Extract the [x, y] coordinate from the center of the cell holding the provided text.  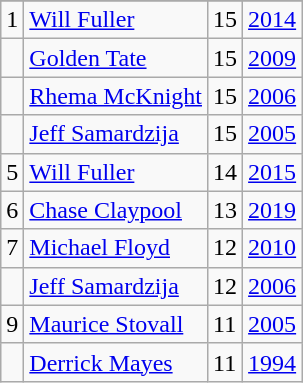
1 [12, 20]
6 [12, 210]
Maurice Stovall [116, 324]
Golden Tate [116, 58]
7 [12, 248]
2014 [272, 20]
Michael Floyd [116, 248]
2010 [272, 248]
2019 [272, 210]
Rhema McKnight [116, 96]
13 [226, 210]
2015 [272, 172]
1994 [272, 362]
Derrick Mayes [116, 362]
2009 [272, 58]
5 [12, 172]
14 [226, 172]
9 [12, 324]
Chase Claypool [116, 210]
